For the text-containing cell, return its midpoint in (x, y) coordinate format. 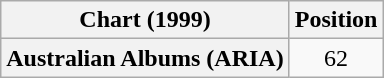
Australian Albums (ARIA) (145, 58)
62 (336, 58)
Position (336, 20)
Chart (1999) (145, 20)
